For the text-containing cell, return its midpoint in [x, y] coordinate format. 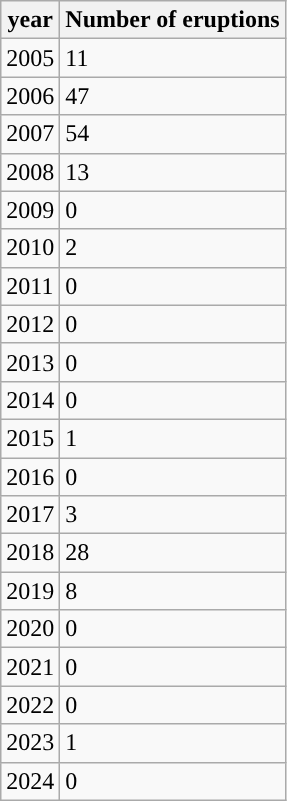
28 [172, 553]
2020 [30, 629]
2010 [30, 248]
Number of eruptions [172, 20]
2012 [30, 324]
2017 [30, 515]
2007 [30, 134]
54 [172, 134]
2014 [30, 400]
2013 [30, 362]
2015 [30, 438]
11 [172, 58]
2005 [30, 58]
2024 [30, 781]
2009 [30, 210]
2019 [30, 591]
2 [172, 248]
2016 [30, 477]
2021 [30, 667]
47 [172, 96]
2023 [30, 743]
3 [172, 515]
2006 [30, 96]
2022 [30, 705]
2008 [30, 172]
2011 [30, 286]
8 [172, 591]
13 [172, 172]
2018 [30, 553]
year [30, 20]
